Capture the cell that displays the provided text and extract its (x, y) central coordinate. 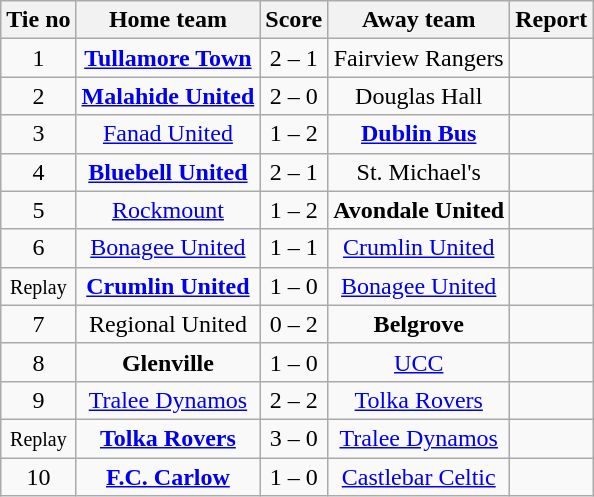
Tullamore Town (168, 58)
3 – 0 (294, 438)
Malahide United (168, 96)
8 (38, 362)
4 (38, 172)
Score (294, 20)
Avondale United (419, 210)
1 – 1 (294, 248)
St. Michael's (419, 172)
9 (38, 400)
Fairview Rangers (419, 58)
7 (38, 324)
Rockmount (168, 210)
2 – 0 (294, 96)
Home team (168, 20)
Away team (419, 20)
Fanad United (168, 134)
Dublin Bus (419, 134)
UCC (419, 362)
Belgrove (419, 324)
Douglas Hall (419, 96)
5 (38, 210)
Castlebar Celtic (419, 477)
Report (552, 20)
1 (38, 58)
Tie no (38, 20)
3 (38, 134)
6 (38, 248)
Regional United (168, 324)
2 (38, 96)
Bluebell United (168, 172)
0 – 2 (294, 324)
10 (38, 477)
2 – 2 (294, 400)
Glenville (168, 362)
F.C. Carlow (168, 477)
